Capture the cell that displays the provided text and extract its [X, Y] central coordinate. 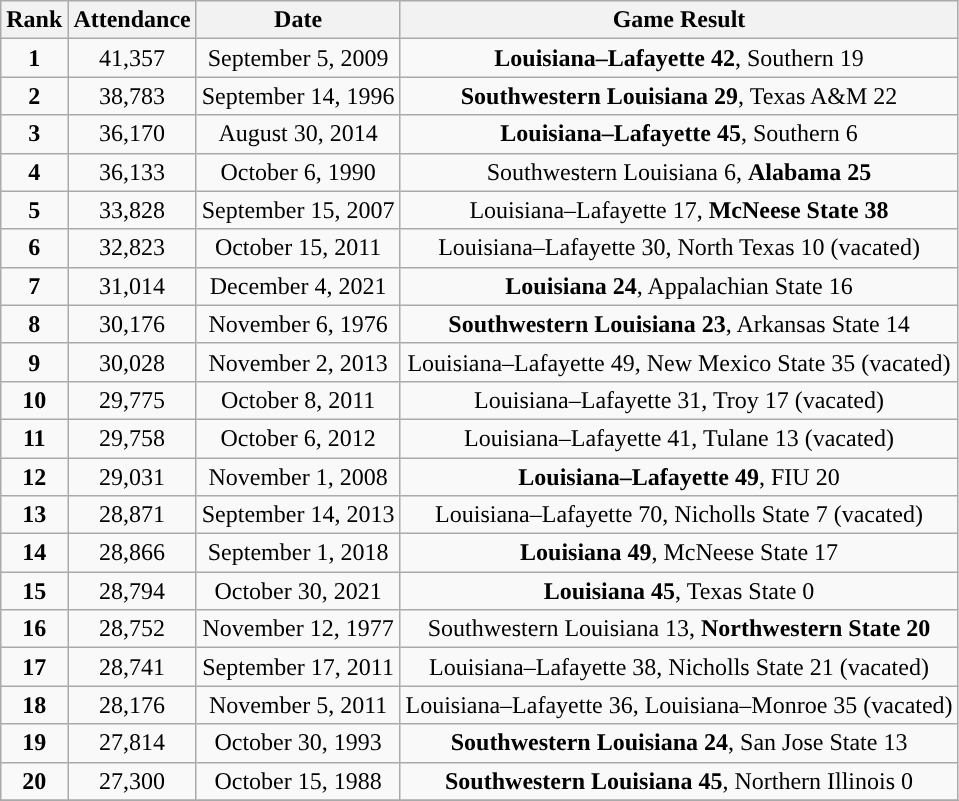
28,752 [132, 629]
36,133 [132, 172]
8 [34, 324]
Louisiana–Lafayette 30, North Texas 10 (vacated) [679, 248]
September 17, 2011 [298, 667]
Louisiana–Lafayette 31, Troy 17 (vacated) [679, 400]
15 [34, 591]
14 [34, 553]
18 [34, 705]
Louisiana 24, Appalachian State 16 [679, 286]
November 5, 2011 [298, 705]
October 30, 1993 [298, 743]
Louisiana–Lafayette 42, Southern 19 [679, 58]
November 12, 1977 [298, 629]
September 1, 2018 [298, 553]
32,823 [132, 248]
4 [34, 172]
October 6, 2012 [298, 438]
Louisiana–Lafayette 70, Nicholls State 7 (vacated) [679, 515]
36,170 [132, 134]
19 [34, 743]
11 [34, 438]
October 30, 2021 [298, 591]
30,028 [132, 362]
7 [34, 286]
28,866 [132, 553]
Game Result [679, 20]
Louisiana–Lafayette 38, Nicholls State 21 (vacated) [679, 667]
November 6, 1976 [298, 324]
October 6, 1990 [298, 172]
33,828 [132, 210]
28,176 [132, 705]
17 [34, 667]
Southwestern Louisiana 29, Texas A&M 22 [679, 96]
28,741 [132, 667]
29,775 [132, 400]
Rank [34, 20]
28,794 [132, 591]
2 [34, 96]
27,814 [132, 743]
1 [34, 58]
November 1, 2008 [298, 477]
12 [34, 477]
6 [34, 248]
Southwestern Louisiana 13, Northwestern State 20 [679, 629]
September 5, 2009 [298, 58]
29,031 [132, 477]
38,783 [132, 96]
41,357 [132, 58]
September 15, 2007 [298, 210]
November 2, 2013 [298, 362]
Louisiana 45, Texas State 0 [679, 591]
October 8, 2011 [298, 400]
Attendance [132, 20]
Louisiana–Lafayette 17, McNeese State 38 [679, 210]
Southwestern Louisiana 45, Northern Illinois 0 [679, 781]
October 15, 2011 [298, 248]
30,176 [132, 324]
Louisiana–Lafayette 36, Louisiana–Monroe 35 (vacated) [679, 705]
October 15, 1988 [298, 781]
Louisiana–Lafayette 41, Tulane 13 (vacated) [679, 438]
Louisiana–Lafayette 49, FIU 20 [679, 477]
Southwestern Louisiana 23, Arkansas State 14 [679, 324]
10 [34, 400]
Louisiana–Lafayette 49, New Mexico State 35 (vacated) [679, 362]
Date [298, 20]
Louisiana 49, McNeese State 17 [679, 553]
August 30, 2014 [298, 134]
13 [34, 515]
Southwestern Louisiana 24, San Jose State 13 [679, 743]
September 14, 1996 [298, 96]
27,300 [132, 781]
28,871 [132, 515]
September 14, 2013 [298, 515]
29,758 [132, 438]
Southwestern Louisiana 6, Alabama 25 [679, 172]
December 4, 2021 [298, 286]
9 [34, 362]
5 [34, 210]
Louisiana–Lafayette 45, Southern 6 [679, 134]
3 [34, 134]
16 [34, 629]
31,014 [132, 286]
20 [34, 781]
